Extract the (X, Y) coordinate from the center of the cell holding the provided text.  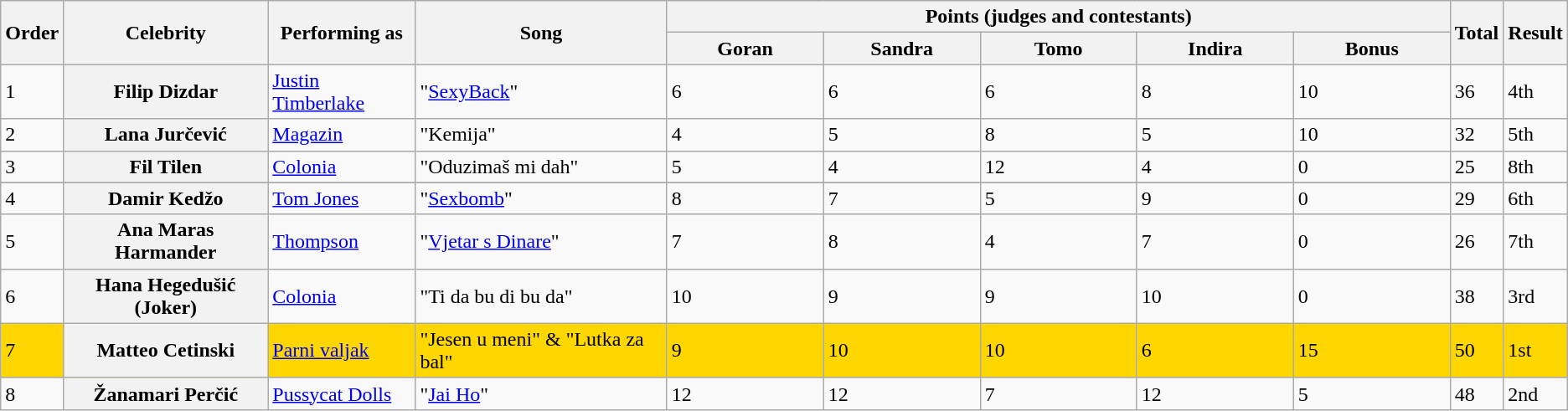
38 (1477, 296)
3rd (1535, 296)
Tom Jones (342, 198)
Damir Kedžo (166, 198)
"Vjetar s Dinare" (541, 241)
Fil Tilen (166, 167)
Filip Dizdar (166, 92)
29 (1477, 198)
"Ti da bu di bu da" (541, 296)
Result (1535, 33)
2nd (1535, 393)
Ana Maras Harmander (166, 241)
"Jesen u meni" & "Lutka za bal" (541, 350)
36 (1477, 92)
Order (32, 33)
32 (1477, 135)
Goran (745, 49)
Magazin (342, 135)
Justin Timberlake (342, 92)
50 (1477, 350)
"Sexbomb" (541, 198)
"SexyBack" (541, 92)
"Kemija" (541, 135)
2 (32, 135)
Indira (1215, 49)
Thompson (342, 241)
4th (1535, 92)
Performing as (342, 33)
8th (1535, 167)
Tomo (1059, 49)
5th (1535, 135)
Celebrity (166, 33)
26 (1477, 241)
48 (1477, 393)
1 (32, 92)
6th (1535, 198)
Hana Hegedušić (Joker) (166, 296)
Bonus (1372, 49)
15 (1372, 350)
"Jai Ho" (541, 393)
"Oduzimaš mi dah" (541, 167)
Sandra (901, 49)
25 (1477, 167)
1st (1535, 350)
Pussycat Dolls (342, 393)
Total (1477, 33)
Matteo Cetinski (166, 350)
3 (32, 167)
Song (541, 33)
Points (judges and contestants) (1059, 17)
Parni valjak (342, 350)
Lana Jurčević (166, 135)
7th (1535, 241)
Žanamari Perčić (166, 393)
